Return [X, Y] of the center of cell containing provided text 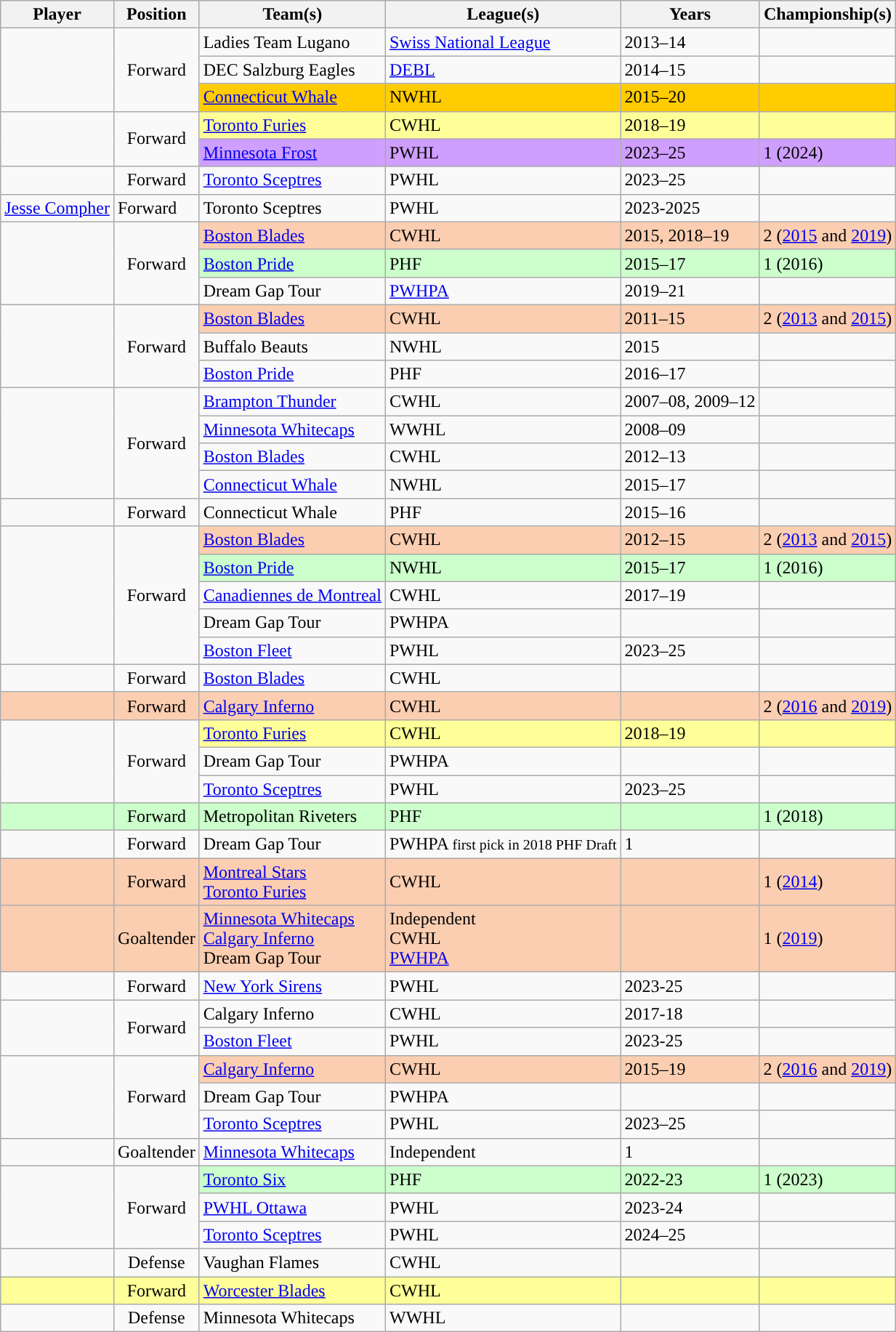
1 (2014) [828, 882]
2013–14 [690, 42]
2014–15 [690, 70]
2012–13 [690, 457]
Swiss National League [503, 42]
2022-23 [690, 1179]
Montreal StarsToronto Furies [292, 882]
Minnesota WhitecapsCalgary InfernoDream Gap Tour [292, 939]
Championship(s) [828, 15]
1 (2023) [828, 1179]
PWHL Ottawa [292, 1207]
League(s) [503, 15]
Jesse Compher [57, 208]
Years [690, 15]
2 (2015 and 2019) [828, 235]
2015–16 [690, 512]
DEBL [503, 70]
Ladies Team Lugano [292, 42]
Buffalo Beauts [292, 347]
2023-24 [690, 1207]
Position [156, 15]
2007–08, 2009–12 [690, 402]
1 (2019) [828, 939]
Metropolitan Riveters [292, 817]
DEC Salzburg Eagles [292, 70]
Independent [503, 1152]
Brampton Thunder [292, 402]
2015 [690, 347]
PWHPA first pick in 2018 PHF Draft [503, 844]
Minnesota Frost [292, 153]
2015–19 [690, 1069]
IndependentCWHLPWHPA [503, 939]
2019–21 [690, 291]
Player [57, 15]
New York Sirens [292, 986]
2011–15 [690, 318]
Toronto Six [292, 1179]
1 (2018) [828, 817]
2017-18 [690, 1014]
Worcester Blades [292, 1290]
Canadiennes de Montreal [292, 595]
2012–15 [690, 540]
2023-2025 [690, 208]
2016–17 [690, 374]
2017–19 [690, 595]
Team(s) [292, 15]
1 (2024) [828, 153]
2008–09 [690, 429]
Vaughan Flames [292, 1262]
2015–20 [690, 97]
2024–25 [690, 1235]
2015, 2018–19 [690, 235]
